For the text-containing cell, return its midpoint in [x, y] coordinate format. 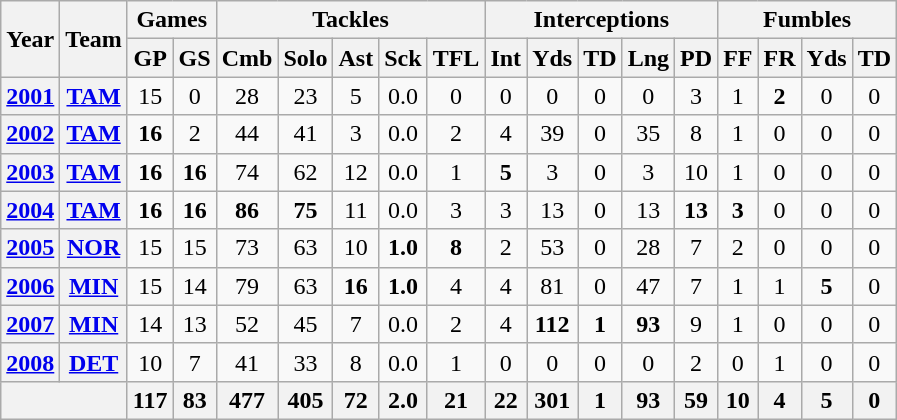
FF [738, 58]
62 [306, 172]
Lng [648, 58]
2005 [30, 248]
GP [150, 58]
Int [506, 58]
12 [356, 172]
Team [94, 39]
75 [306, 210]
81 [552, 286]
11 [356, 210]
2.0 [403, 400]
2004 [30, 210]
477 [247, 400]
2008 [30, 362]
59 [696, 400]
Fumbles [808, 20]
21 [456, 400]
86 [247, 210]
TFL [456, 58]
52 [247, 324]
Interceptions [602, 20]
35 [648, 134]
47 [648, 286]
Year [30, 39]
Sck [403, 58]
FR [780, 58]
2002 [30, 134]
9 [696, 324]
72 [356, 400]
73 [247, 248]
117 [150, 400]
PD [696, 58]
Games [172, 20]
Solo [306, 58]
2007 [30, 324]
39 [552, 134]
22 [506, 400]
405 [306, 400]
74 [247, 172]
44 [247, 134]
45 [306, 324]
301 [552, 400]
DET [94, 362]
Cmb [247, 58]
53 [552, 248]
33 [306, 362]
NOR [94, 248]
112 [552, 324]
2003 [30, 172]
Tackles [350, 20]
2006 [30, 286]
GS [194, 58]
Ast [356, 58]
23 [306, 96]
83 [194, 400]
79 [247, 286]
2001 [30, 96]
